For the text-containing cell, return its midpoint in [x, y] coordinate format. 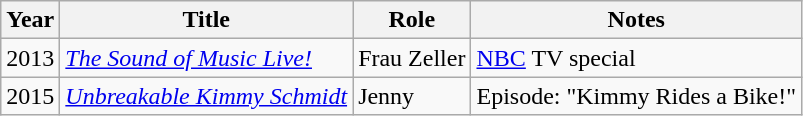
NBC TV special [636, 58]
Jenny [412, 96]
Notes [636, 20]
Role [412, 20]
2013 [30, 58]
Year [30, 20]
Frau Zeller [412, 58]
Unbreakable Kimmy Schmidt [206, 96]
Episode: "Kimmy Rides a Bike!" [636, 96]
2015 [30, 96]
Title [206, 20]
The Sound of Music Live! [206, 58]
